Search for the cell housing the specified text and yield its (x, y) center coordinate. 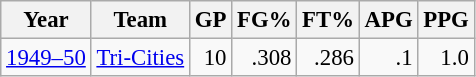
.286 (328, 58)
APG (388, 20)
1.0 (446, 58)
10 (210, 58)
Team (140, 20)
1949–50 (46, 58)
.308 (264, 58)
.1 (388, 58)
PPG (446, 20)
FG% (264, 20)
Tri-Cities (140, 58)
FT% (328, 20)
Year (46, 20)
GP (210, 20)
